Identify which cell holds the provided text, then report its [x, y] central coordinate. 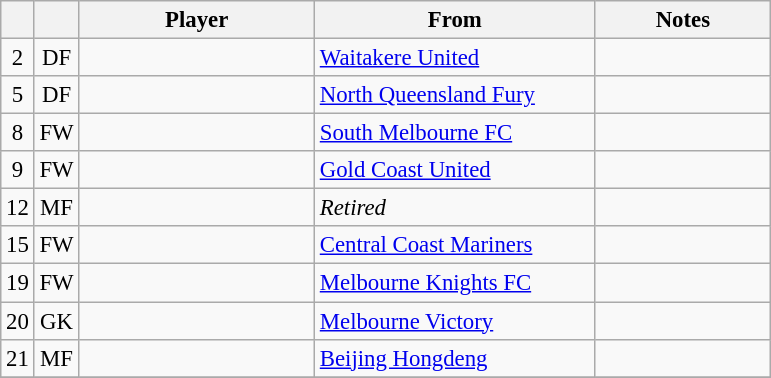
Player [197, 20]
Beijing Hongdeng [454, 358]
21 [18, 358]
GK [56, 321]
9 [18, 170]
Retired [454, 208]
8 [18, 133]
Gold Coast United [454, 170]
Notes [683, 20]
19 [18, 283]
Melbourne Victory [454, 321]
From [454, 20]
20 [18, 321]
South Melbourne FC [454, 133]
2 [18, 58]
Melbourne Knights FC [454, 283]
North Queensland Fury [454, 95]
5 [18, 95]
Waitakere United [454, 58]
12 [18, 208]
Central Coast Mariners [454, 245]
15 [18, 245]
